Pinpoint the cell where the given text exists, returning its [x, y] midpoint coordinate. 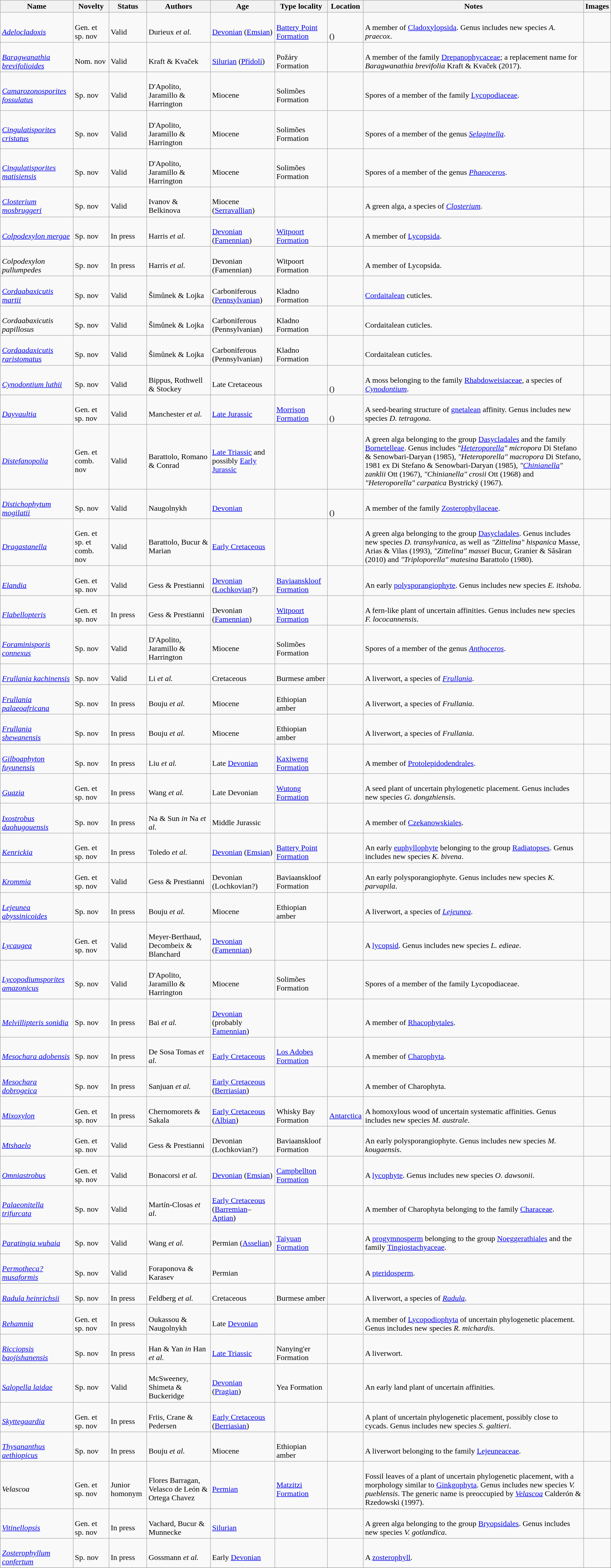
A member of Lycopodiophyta of uncertain phylogenetic placement. Genus includes new species R. michardis. [474, 1319]
Notes [474, 6]
Mesochara dobrogeica [37, 1082]
Palaeonitella trifurcata [37, 1205]
A member of Czekanowskiales. [474, 818]
Rehamnia [37, 1319]
Salopella laidae [37, 1383]
Ixostrobus daohugouensis [37, 818]
Middle Jurassic [242, 818]
Omniastrobus [37, 1171]
Distichophytum mogilatii [37, 504]
Early Devonian [242, 1553]
Lycopodiumsporites amazonicus [37, 980]
Mtshaelo [37, 1141]
Foraminisporis connexus [37, 644]
A green alga, a species of Closterium. [474, 202]
Oukassou & Naugolnykh [179, 1319]
Closterium mosbruggeri [37, 202]
Late Triassic and possibly Early Jurassic [242, 457]
A pteridosperm. [474, 1268]
Baragwanathia brevifolioides [37, 57]
Silurian (Přídolí) [242, 57]
Martín-Closas et al. [179, 1205]
A liverwort, a species of Radula. [474, 1294]
An early land plant of uncertain affinities. [474, 1383]
An early polysporangiophyte. Genus includes new species K. parvapila. [474, 877]
Cynodontium luthii [37, 380]
Frullania shewanensis [37, 729]
Barattolo, Romano & Conrad [179, 457]
Skyttegaardia [37, 1417]
Flores Barragan, Velasco de León & Ortega Chavez [179, 1485]
Taiyuan Formation [301, 1239]
Friis, Crane & Pedersen [179, 1417]
Li et al. [179, 674]
An early polysporangiophyte. Genus includes new species E. itshoba. [474, 581]
Late Jurassic [242, 410]
Vitinellopsis [37, 1524]
Toledo et al. [179, 848]
Spores of a member of the genus Selaginella. [474, 130]
Late Cretaceous [242, 380]
A seed plant of uncertain phylogenetic placement. Genus includes new species G. dongzhiensis. [474, 788]
Požáry Formation [301, 57]
Yea Formation [301, 1383]
Lejeunea abyssinicoides [37, 907]
A zosterophyll. [474, 1553]
Kaxiweng Formation [301, 759]
A liverwort. [474, 1349]
Naugolnykh [179, 504]
Late Triassic [242, 1349]
A liverwort, a species of Lejeunea. [474, 907]
Manchester et al. [179, 410]
Cordaabaxicutis martii [37, 291]
Nanying'er Formation [301, 1349]
A member of Charophyta belonging to the family Characeae. [474, 1205]
A seed-bearing structure of gnetalean affinity. Genus includes new species D. tetragona. [474, 410]
A member of the family Drepanophycaceae; a replacement name for Baragwanathia brevifolia Kraft & Kvaček (2017). [474, 57]
Novelty [91, 6]
Permotheca? musaformis [37, 1268]
Antarctica [345, 1111]
Gilboaphyton fuyunensis [37, 759]
Meyer-Berthaud, Decombeix & Blanchard [179, 942]
Vachard, Bucur & Munnecke [179, 1524]
Na & Sun in Na et al. [179, 818]
Dragastanella [37, 542]
Type locality [301, 6]
McSweeney, Shimeta & Buckeridge [179, 1383]
Campbellton Formation [301, 1171]
Age [242, 6]
Junior homonym [128, 1485]
Thysananthus aethiopicus [37, 1447]
An early euphyllophyte belonging to the group Radiatopses. Genus includes new species K. bivena. [474, 848]
Miocene (Serravallian) [242, 202]
An early polysporangiophyte. Genus includes new species M. kougaensis. [474, 1141]
Frullania kachinensis [37, 674]
Liu et al. [179, 759]
Flabellopteris [37, 610]
Chernomorets & Sakala [179, 1111]
Matzitzi Formation [301, 1485]
Cordaadaxicutis raristomatus [37, 350]
Colpodexylon pullumpedes [37, 261]
Barattolo, Bucur & Marian [179, 542]
A moss belonging to the family Rhabdoweisiaceae, a species of Cynodontium. [474, 380]
A progymnosperm belonging to the group Noeggerathiales and the family Tingiostachyaceae. [474, 1239]
Han & Yan in Han et al. [179, 1349]
A member of Rhacophytales. [474, 1018]
Wutong Formation [301, 788]
Spores of a member of the genus Phaeoceros. [474, 168]
Authors [179, 6]
A homoxylous wood of uncertain systematic affinities. Genus includes new species M. australe. [474, 1111]
Silurian [242, 1524]
Ivanov & Belkinova [179, 202]
Name [37, 6]
A green alga belonging to the group Bryopsidales. Genus includes new species V. gotlandica. [474, 1524]
Cingulatisporites matisiensis [37, 168]
Velascoa [37, 1485]
Location [345, 6]
Colpodexylon mergae [37, 232]
Zosterophyllum confertum [37, 1553]
Devonian [242, 504]
A fern-like plant of uncertain affinities. Genus includes new species F. lococannensis. [474, 610]
De Sosa Tomas et al. [179, 1052]
Foraponova & Karasev [179, 1268]
Guazia [37, 788]
Devonian (Pragian) [242, 1383]
Mesochara adobensis [37, 1052]
Gen. et sp. et comb. nov [91, 542]
Distefanopolia [37, 457]
A lycophyte. Genus includes new species O. dawsonii. [474, 1171]
A member of Cladoxylopsida. Genus includes new species A. praecox. [474, 27]
Elandia [37, 581]
Bippus, Rothwell & Stockey [179, 380]
Spores of a member of the genus Anthoceros. [474, 644]
Devonian (probably Famennian) [242, 1018]
Mixoxylon [37, 1111]
Early Cretaceous (Albian) [242, 1111]
Kenrickia [37, 848]
Lycaugea [37, 942]
Bai et al. [179, 1018]
Sanjuan et al. [179, 1082]
Paratingia wuhaia [37, 1239]
Los Adobes Formation [301, 1052]
Adelocladoxis [37, 27]
Whisky Bay Formation [301, 1111]
Permian (Asselian) [242, 1239]
Radula heinrichsii [37, 1294]
Gossmann et al. [179, 1553]
Cordaabaxicutis papillosus [37, 321]
Ricciopsis baojishanensis [37, 1349]
Krommia [37, 877]
Frullania palaeoafricana [37, 699]
A member of Protolepidodendrales. [474, 759]
Bonacorsi et al. [179, 1171]
Kraft & Kvaček [179, 57]
Melvillipteris sonidia [37, 1018]
Gen. et comb. nov [91, 457]
A liverwort belonging to the family Lejeuneaceae. [474, 1447]
Feldberg et al. [179, 1294]
A member of the family Zosterophyllaceae. [474, 504]
Dayvaultia [37, 410]
Morrison Formation [301, 410]
Images [597, 6]
Status [128, 6]
Camarozonosporites fossulatus [37, 91]
Durieux et al. [179, 27]
A plant of uncertain phylogenetic placement, possibly close to cycads. Genus includes new species S. galtieri. [474, 1417]
Nom. nov [91, 57]
A lycopsid. Genus includes new species L. edieae. [474, 942]
Cingulatisporites cristatus [37, 130]
Early Cretaceous (Barremian–Aptian) [242, 1205]
